Return the [X, Y] coordinate for the center point of the cell that contains the specified text.  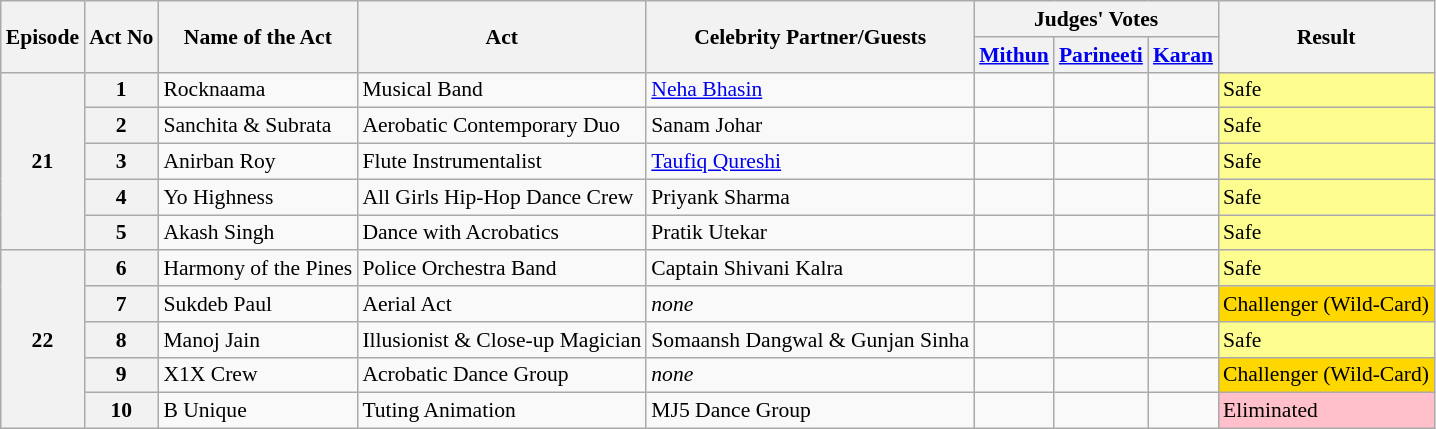
Rocknaama [258, 90]
5 [121, 233]
B Unique [258, 411]
MJ5 Dance Group [810, 411]
9 [121, 375]
2 [121, 126]
Flute Instrumentalist [502, 162]
Yo Highness [258, 197]
Sukdeb Paul [258, 304]
Taufiq Qureshi [810, 162]
Karan [1183, 55]
Aerial Act [502, 304]
Act No [121, 36]
Anirban Roy [258, 162]
All Girls Hip-Hop Dance Crew [502, 197]
10 [121, 411]
Act [502, 36]
Sanam Johar [810, 126]
Aerobatic Contemporary Duo [502, 126]
Musical Band [502, 90]
Eliminated [1326, 411]
Sanchita & Subrata [258, 126]
Somaansh Dangwal & Gunjan Sinha [810, 340]
Captain Shivani Kalra [810, 269]
Result [1326, 36]
4 [121, 197]
Judges' Votes [1096, 19]
21 [42, 161]
Name of the Act [258, 36]
Illusionist & Close-up Magician [502, 340]
Mithun [1014, 55]
X1X Crew [258, 375]
Akash Singh [258, 233]
Acrobatic Dance Group [502, 375]
8 [121, 340]
Tuting Animation [502, 411]
Manoj Jain [258, 340]
Dance with Acrobatics [502, 233]
Police Orchestra Band [502, 269]
Priyank Sharma [810, 197]
Pratik Utekar [810, 233]
Celebrity Partner/Guests [810, 36]
Neha Bhasin [810, 90]
Harmony of the Pines [258, 269]
Episode [42, 36]
22 [42, 340]
7 [121, 304]
6 [121, 269]
1 [121, 90]
Parineeti [1101, 55]
3 [121, 162]
